Find where the given text appears and provide that cell's center as [X, Y] coordinate. 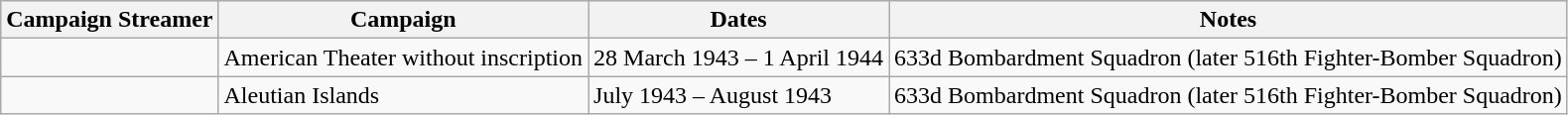
Notes [1229, 20]
Campaign [403, 20]
Aleutian Islands [403, 95]
Dates [738, 20]
July 1943 – August 1943 [738, 95]
28 March 1943 – 1 April 1944 [738, 57]
Campaign Streamer [109, 20]
American Theater without inscription [403, 57]
